Output the (x, y) coordinate of the center of the cell containing the given text.  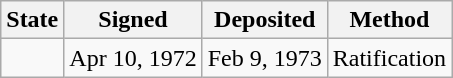
State (32, 20)
Deposited (264, 20)
Apr 10, 1972 (133, 58)
Method (389, 20)
Ratification (389, 58)
Signed (133, 20)
Feb 9, 1973 (264, 58)
